Return the (x, y) coordinate for the center point of the cell that contains the specified text.  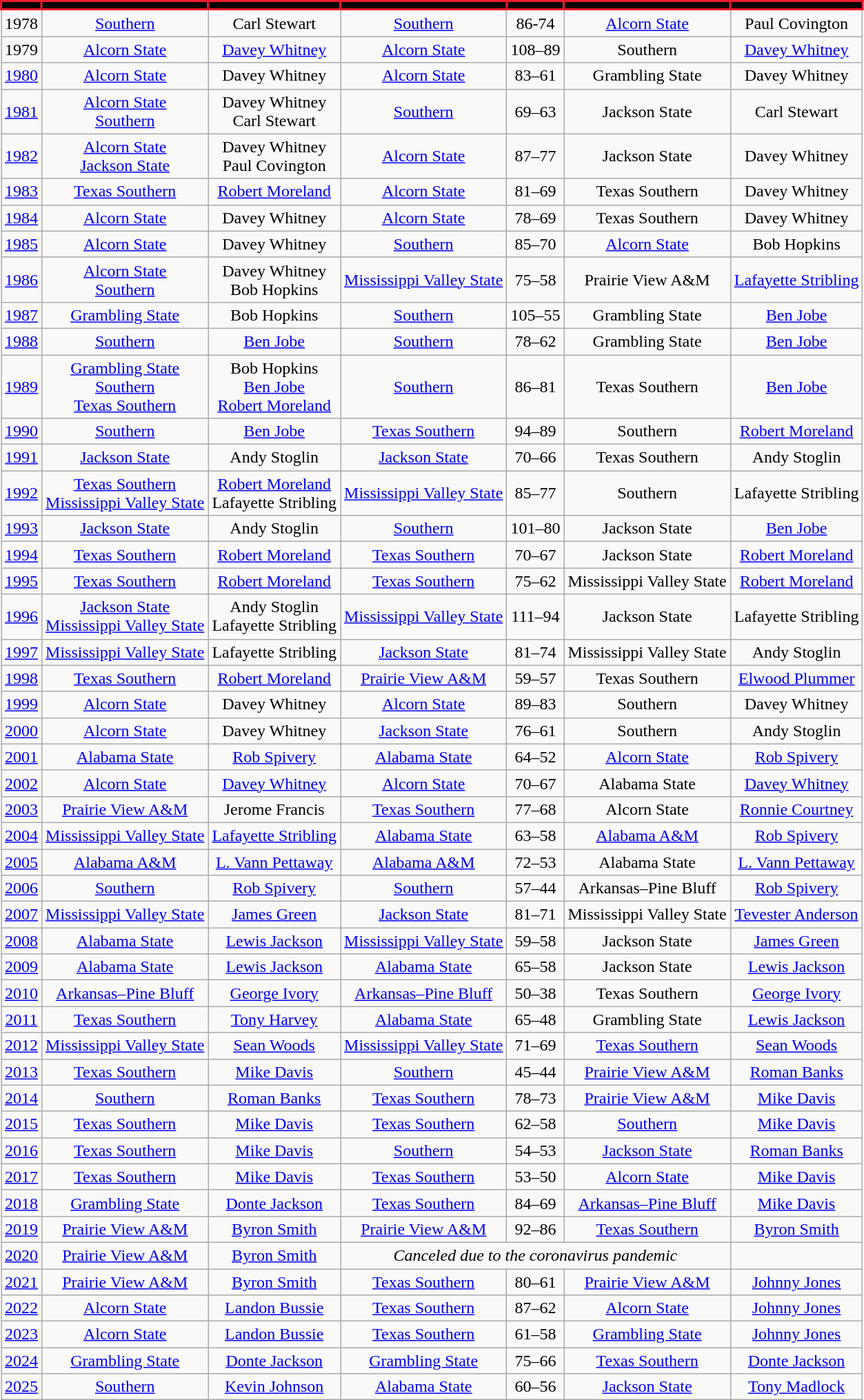
111–94 (535, 616)
75–58 (535, 280)
1982 (22, 156)
Grambling StateSouthernTexas Southern (125, 386)
64–52 (535, 757)
63–58 (535, 835)
1984 (22, 218)
Paul Covington (796, 23)
1992 (22, 494)
61–58 (535, 1335)
Jackson StateMississippi Valley State (125, 616)
2020 (22, 1255)
76–61 (535, 731)
1996 (22, 616)
94–89 (535, 432)
83–61 (535, 76)
Jerome Francis (274, 809)
Davey WhitneyPaul Covington (274, 156)
1986 (22, 280)
65–48 (535, 1019)
1991 (22, 458)
87–77 (535, 156)
2019 (22, 1229)
2009 (22, 967)
75–62 (535, 581)
2008 (22, 941)
2013 (22, 1072)
1989 (22, 386)
105–55 (535, 315)
Texas SouthernMississippi Valley State (125, 494)
1993 (22, 529)
1997 (22, 652)
Andy StoglinLafayette Stribling (274, 616)
1978 (22, 23)
2001 (22, 757)
2023 (22, 1335)
69–63 (535, 112)
2021 (22, 1281)
2025 (22, 1387)
Davey WhitneyCarl Stewart (274, 112)
1988 (22, 341)
53–50 (535, 1177)
75–66 (535, 1361)
87–62 (535, 1308)
1998 (22, 678)
92–86 (535, 1229)
70–66 (535, 458)
84–69 (535, 1203)
Bob HopkinsBen JobeRobert Moreland (274, 386)
50–38 (535, 993)
Tony Madlock (796, 1387)
1979 (22, 50)
1995 (22, 581)
59–58 (535, 941)
Canceled due to the coronavirus pandemic (536, 1255)
2000 (22, 731)
81–71 (535, 915)
60–56 (535, 1387)
54–53 (535, 1150)
81–69 (535, 192)
77–68 (535, 809)
72–53 (535, 862)
62–58 (535, 1124)
2022 (22, 1308)
1990 (22, 432)
65–58 (535, 967)
2010 (22, 993)
81–74 (535, 652)
1987 (22, 315)
Kevin Johnson (274, 1387)
Tony Harvey (274, 1019)
1981 (22, 112)
89–83 (535, 704)
1980 (22, 76)
2007 (22, 915)
80–61 (535, 1281)
Davey WhitneyBob Hopkins (274, 280)
78–62 (535, 341)
71–69 (535, 1046)
2006 (22, 889)
101–80 (535, 529)
2004 (22, 835)
2012 (22, 1046)
85–77 (535, 494)
2003 (22, 809)
2005 (22, 862)
1994 (22, 555)
2014 (22, 1098)
86–81 (535, 386)
Alcorn StateJackson State (125, 156)
Robert MorelandLafayette Stribling (274, 494)
57–44 (535, 889)
86-74 (535, 23)
1999 (22, 704)
2016 (22, 1150)
2017 (22, 1177)
85–70 (535, 244)
2024 (22, 1361)
108–89 (535, 50)
1985 (22, 244)
1983 (22, 192)
59–57 (535, 678)
2002 (22, 783)
Ronnie Courtney (796, 809)
78–69 (535, 218)
Tevester Anderson (796, 915)
45–44 (535, 1072)
2018 (22, 1203)
2011 (22, 1019)
Elwood Plummer (796, 678)
2015 (22, 1124)
78–73 (535, 1098)
